From the cell containing the given text, extract its center point as [X, Y] coordinate. 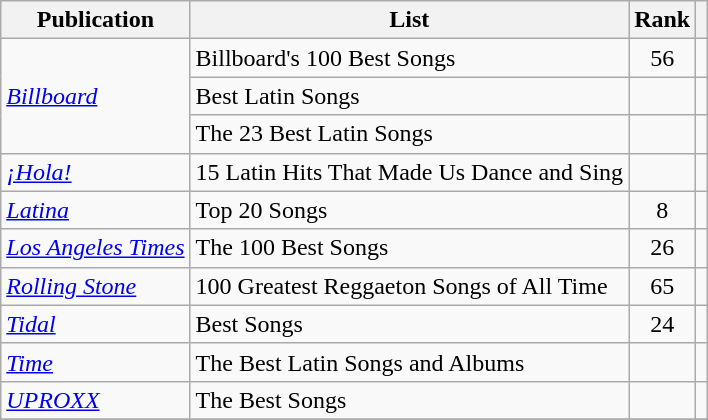
The Best Songs [410, 400]
Publication [96, 20]
Best Latin Songs [410, 96]
Los Angeles Times [96, 248]
The Best Latin Songs and Albums [410, 362]
Billboard's 100 Best Songs [410, 58]
56 [662, 58]
The 23 Best Latin Songs [410, 134]
¡Hola! [96, 172]
26 [662, 248]
The 100 Best Songs [410, 248]
Best Songs [410, 324]
Time [96, 362]
UPROXX [96, 400]
8 [662, 210]
15 Latin Hits That Made Us Dance and Sing [410, 172]
Top 20 Songs [410, 210]
100 Greatest Reggaeton Songs of All Time [410, 286]
65 [662, 286]
Rank [662, 20]
List [410, 20]
Billboard [96, 96]
24 [662, 324]
Rolling Stone [96, 286]
Tidal [96, 324]
Latina [96, 210]
